Find where the given text appears and provide that cell's center as [X, Y] coordinate. 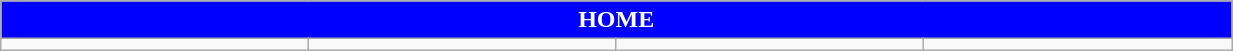
HOME [616, 20]
